For the text-containing cell, return its midpoint in (X, Y) coordinate format. 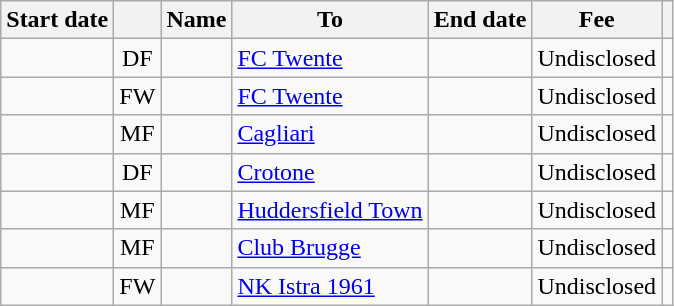
Huddersfield Town (330, 210)
End date (480, 20)
Start date (58, 20)
NK Istra 1961 (330, 286)
Crotone (330, 172)
To (330, 20)
Name (196, 20)
Fee (597, 20)
Cagliari (330, 134)
Club Brugge (330, 248)
